Output the (X, Y) coordinate of the center of the cell containing the given text.  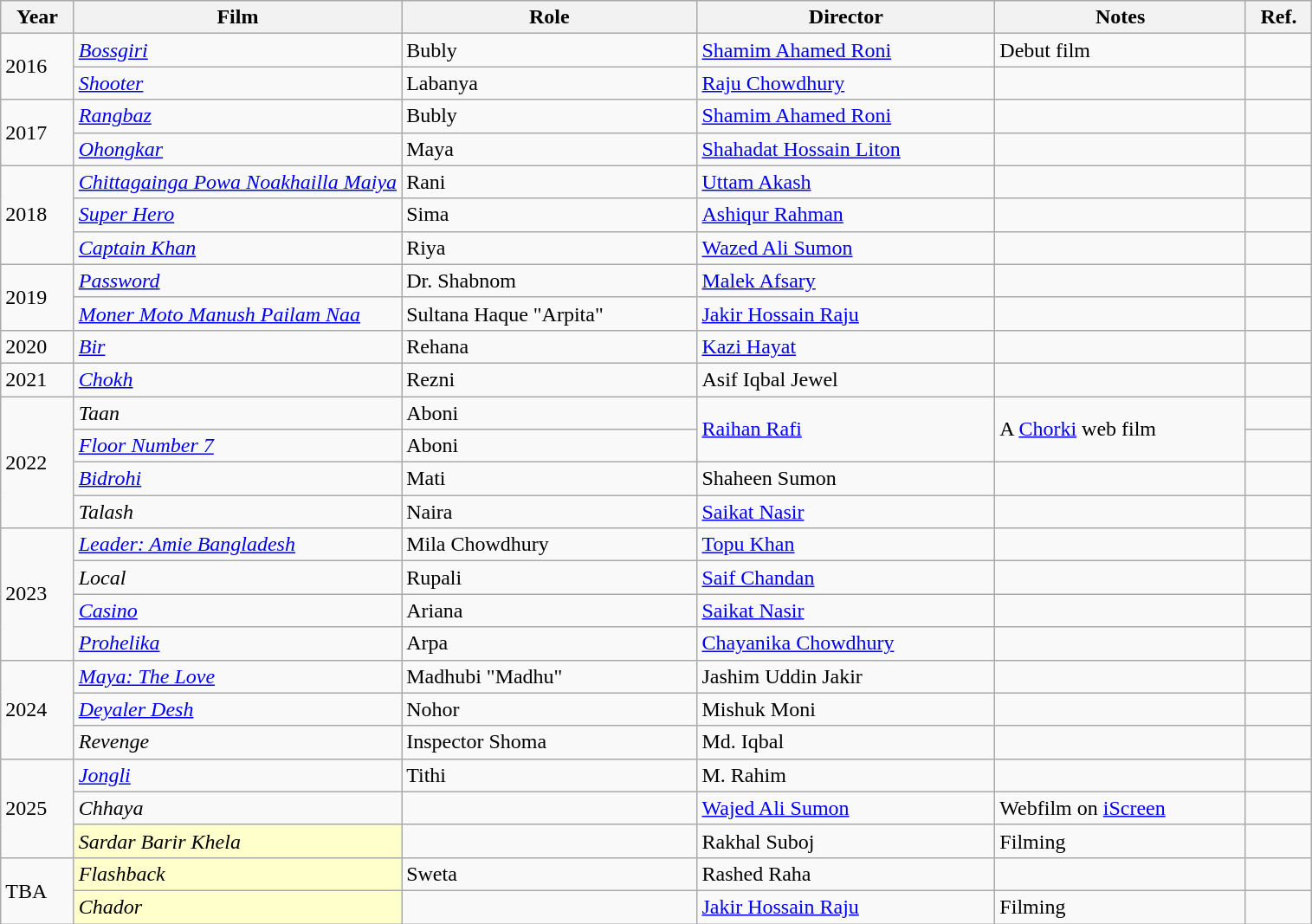
2020 (37, 346)
Password (237, 281)
M. Rahim (846, 775)
Webfilm on iScreen (1121, 808)
Chador (237, 907)
Flashback (237, 874)
Inspector Shoma (549, 742)
Ariana (549, 611)
Ref. (1278, 17)
Mila Chowdhury (549, 545)
Super Hero (237, 215)
2022 (37, 462)
Riya (549, 248)
Director (846, 17)
Asif Iqbal Jewel (846, 379)
2017 (37, 132)
Taan (237, 413)
Bidrohi (237, 479)
Ohongkar (237, 149)
Sima (549, 215)
Deyaler Desh (237, 709)
Rupali (549, 578)
Shooter (237, 83)
Bossgiri (237, 50)
Mishuk Moni (846, 709)
2019 (37, 297)
Maya: The Love (237, 676)
Maya (549, 149)
Wazed Ali Sumon (846, 248)
Rangbaz (237, 116)
Kazi Hayat (846, 346)
TBA (37, 890)
Md. Iqbal (846, 742)
Rehana (549, 346)
Ashiqur Rahman (846, 215)
Chokh (237, 379)
Notes (1121, 17)
Chhaya (237, 808)
Naira (549, 512)
Topu Khan (846, 545)
Role (549, 17)
Shaheen Sumon (846, 479)
Chittagainga Powa Noakhailla Maiya (237, 182)
2021 (37, 379)
Rezni (549, 379)
Casino (237, 611)
Arpa (549, 643)
Jashim Uddin Jakir (846, 676)
Uttam Akash (846, 182)
Revenge (237, 742)
Raju Chowdhury (846, 83)
Rashed Raha (846, 874)
Nohor (549, 709)
Local (237, 578)
Labanya (549, 83)
Chayanika Chowdhury (846, 643)
Captain Khan (237, 248)
Saif Chandan (846, 578)
Year (37, 17)
Jongli (237, 775)
Prohelika (237, 643)
Sardar Barir Khela (237, 841)
Raihan Rafi (846, 430)
Moner Moto Manush Pailam Naa (237, 313)
Film (237, 17)
A Chorki web film (1121, 430)
2023 (37, 594)
Malek Afsary (846, 281)
Bir (237, 346)
2018 (37, 215)
2016 (37, 67)
Talash (237, 512)
Madhubi "Madhu" (549, 676)
Sweta (549, 874)
Mati (549, 479)
Rakhal Suboj (846, 841)
Tithi (549, 775)
Leader: Amie Bangladesh (237, 545)
2024 (37, 709)
Dr. Shabnom (549, 281)
Wajed Ali Sumon (846, 808)
2025 (37, 808)
Rani (549, 182)
Shahadat Hossain Liton (846, 149)
Sultana Haque "Arpita" (549, 313)
Floor Number 7 (237, 446)
Debut film (1121, 50)
